Provide the (X, Y) coordinate of the cell's center where the given text is located.  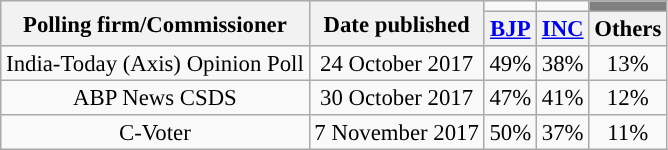
50% (510, 132)
38% (563, 64)
INC (563, 30)
BJP (510, 30)
41% (563, 98)
Date published (396, 24)
13% (628, 64)
Others (628, 30)
49% (510, 64)
11% (628, 132)
C-Voter (155, 132)
7 November 2017 (396, 132)
37% (563, 132)
12% (628, 98)
ABP News CSDS (155, 98)
24 October 2017 (396, 64)
47% (510, 98)
30 October 2017 (396, 98)
Polling firm/Commissioner (155, 24)
India-Today (Axis) Opinion Poll (155, 64)
